Pinpoint the cell where the given text exists, returning its (X, Y) midpoint coordinate. 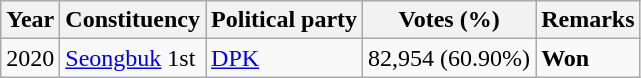
Seongbuk 1st (133, 58)
Constituency (133, 20)
Votes (%) (450, 20)
2020 (30, 58)
DPK (284, 58)
Year (30, 20)
Won (588, 58)
Remarks (588, 20)
Political party (284, 20)
82,954 (60.90%) (450, 58)
